Locate the cell with the specified text and output its (X, Y) center coordinate. 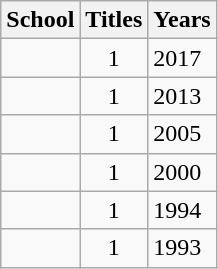
2005 (182, 134)
2013 (182, 96)
School (40, 20)
1994 (182, 210)
2000 (182, 172)
Titles (114, 20)
1993 (182, 248)
2017 (182, 58)
Years (182, 20)
